Pinpoint the cell where the given text exists, returning its (X, Y) midpoint coordinate. 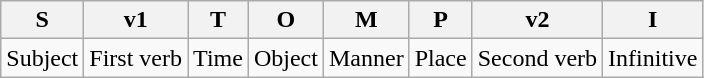
Manner (366, 58)
Subject (42, 58)
I (653, 20)
First verb (136, 58)
O (286, 20)
v2 (537, 20)
S (42, 20)
Place (440, 58)
Object (286, 58)
v1 (136, 20)
Infinitive (653, 58)
Time (218, 58)
T (218, 20)
P (440, 20)
Second verb (537, 58)
M (366, 20)
